Capture the cell that displays the provided text and extract its (x, y) central coordinate. 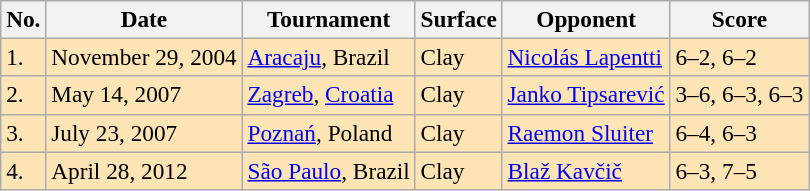
No. (24, 19)
6–4, 6–3 (740, 133)
Surface (458, 19)
6–3, 7–5 (740, 170)
Raemon Sluiter (586, 133)
4. (24, 170)
3–6, 6–3, 6–3 (740, 95)
São Paulo, Brazil (328, 170)
Opponent (586, 19)
July 23, 2007 (144, 133)
Blaž Kavčič (586, 170)
Date (144, 19)
Poznań, Poland (328, 133)
April 28, 2012 (144, 170)
May 14, 2007 (144, 95)
Score (740, 19)
3. (24, 133)
Zagreb, Croatia (328, 95)
1. (24, 57)
Nicolás Lapentti (586, 57)
2. (24, 95)
6–2, 6–2 (740, 57)
Tournament (328, 19)
Janko Tipsarević (586, 95)
November 29, 2004 (144, 57)
Aracaju, Brazil (328, 57)
